Find where the given text appears and provide that cell's center as [x, y] coordinate. 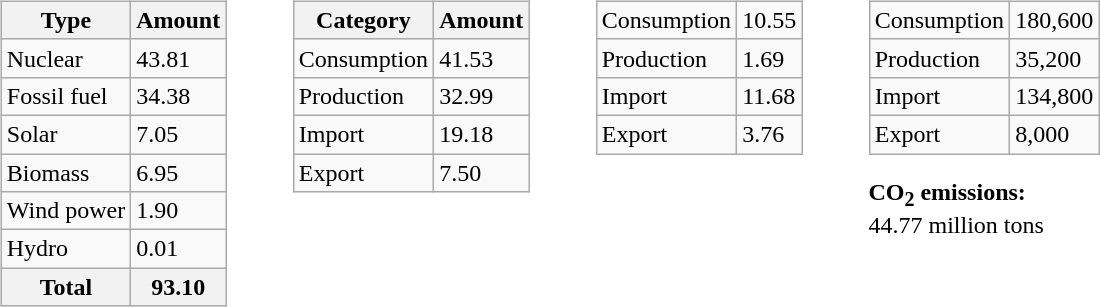
Type [66, 20]
3.76 [770, 134]
0.01 [178, 249]
34.38 [178, 96]
Wind power [66, 211]
1.69 [770, 58]
Solar [66, 134]
Category [363, 20]
41.53 [482, 58]
35,200 [1054, 58]
19.18 [482, 134]
134,800 [1054, 96]
Total [66, 287]
10.55 [770, 20]
11.68 [770, 96]
1.90 [178, 211]
Nuclear [66, 58]
Biomass [66, 173]
8,000 [1054, 134]
180,600 [1054, 20]
Fossil fuel [66, 96]
32.99 [482, 96]
43.81 [178, 58]
Hydro [66, 249]
7.50 [482, 173]
7.05 [178, 134]
6.95 [178, 173]
93.10 [178, 287]
